Locate the cell with the specified text and output its [x, y] center coordinate. 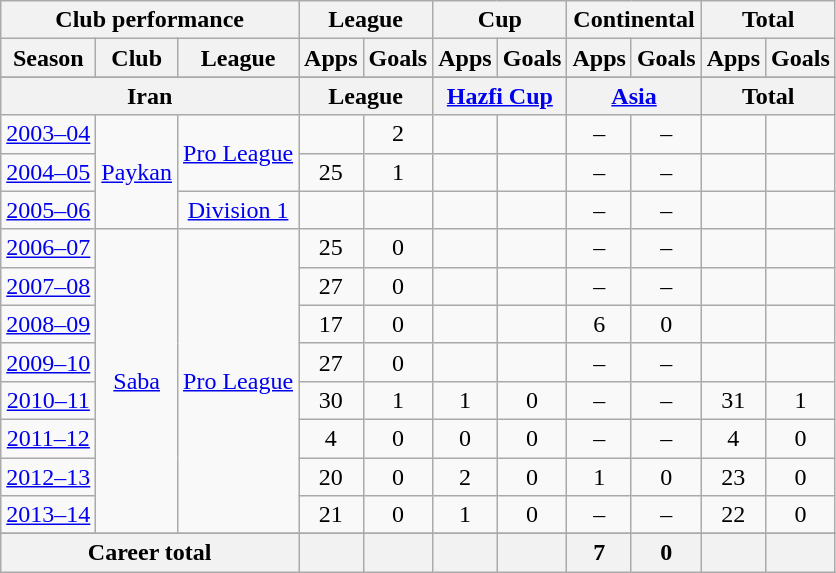
2011–12 [48, 438]
Saba [137, 381]
2004–05 [48, 172]
Continental [634, 20]
Club performance [150, 20]
2008–09 [48, 324]
23 [733, 477]
2006–07 [48, 248]
21 [331, 515]
2003–04 [48, 134]
Hazfi Cup [500, 96]
Career total [150, 553]
Club [137, 58]
Paykan [137, 172]
20 [331, 477]
2005–06 [48, 210]
2013–14 [48, 515]
Asia [634, 96]
2012–13 [48, 477]
6 [599, 324]
2010–11 [48, 400]
22 [733, 515]
7 [599, 553]
Iran [150, 96]
2007–08 [48, 286]
2009–10 [48, 362]
31 [733, 400]
17 [331, 324]
Division 1 [238, 210]
30 [331, 400]
Cup [500, 20]
Season [48, 58]
